Scan for the cell matching the given text and deliver its [X, Y] coordinate at center. 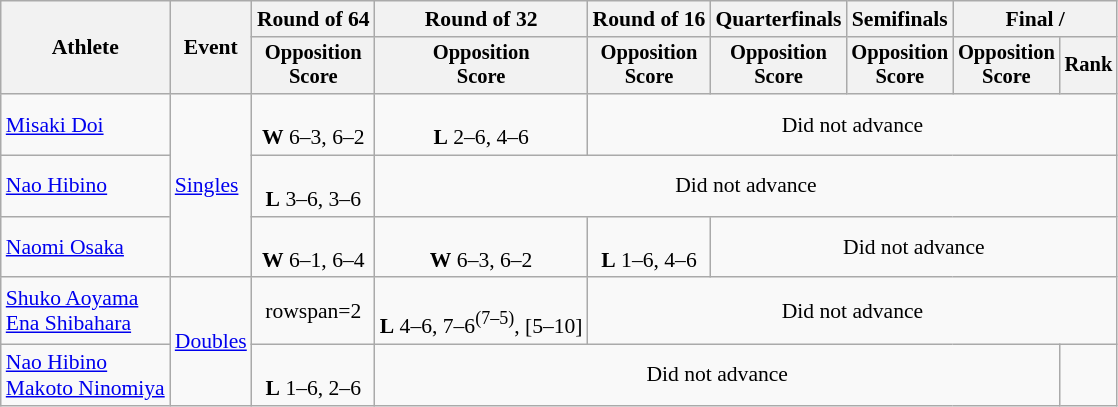
Event [211, 48]
W 6–1, 6–4 [314, 248]
Round of 32 [482, 19]
Rank [1089, 66]
L 3–6, 3–6 [314, 186]
Doubles [211, 342]
L 1–6, 2–6 [314, 376]
Nao Hibino [86, 186]
Final / [1035, 19]
L 1–6, 4–6 [650, 248]
Athlete [86, 48]
Singles [211, 186]
Round of 16 [650, 19]
Nao HibinoMakoto Ninomiya [86, 376]
Semifinals [900, 19]
Shuko AoyamaEna Shibahara [86, 312]
Quarterfinals [778, 19]
L 4–6, 7–6(7–5), [5–10] [482, 312]
Misaki Doi [86, 124]
Naomi Osaka [86, 248]
L 2–6, 4–6 [482, 124]
rowspan=2 [314, 312]
Round of 64 [314, 19]
